From the cell containing the given text, extract its center point as (X, Y) coordinate. 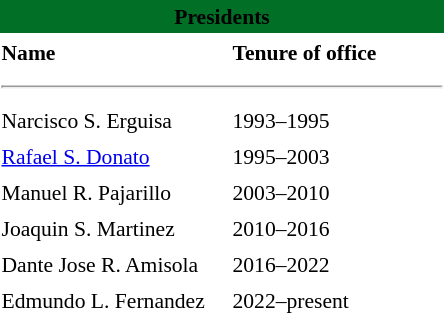
Joaquin S. Martinez (114, 228)
2016–2022 (338, 264)
Rafael S. Donato (114, 156)
Dante Jose R. Amisola (114, 264)
1995–2003 (338, 156)
Narcisco S. Erguisa (114, 120)
2010–2016 (338, 228)
Tenure of office (338, 52)
Presidents (222, 16)
Name (114, 52)
Manuel R. Pajarillo (114, 192)
1993–1995 (338, 120)
2003–2010 (338, 192)
